Return the [X, Y] coordinate for the center point of the cell that contains the specified text.  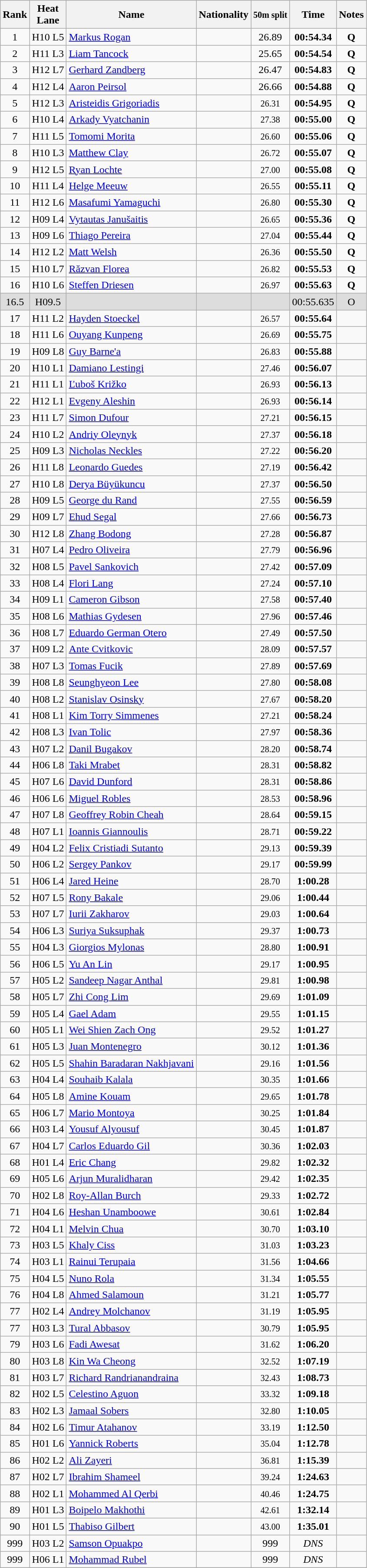
71 [15, 1212]
H12 L8 [48, 534]
35 [15, 616]
21 [15, 384]
1:01.09 [313, 997]
00:56.07 [313, 368]
61 [15, 1047]
1:00.44 [313, 897]
27.58 [270, 600]
Andrey Molchanov [131, 1311]
Time [313, 15]
H06 L8 [48, 765]
00:56.20 [313, 450]
H02 L7 [48, 1477]
00:55.06 [313, 136]
Giorgios Mylonas [131, 947]
Juan Montenegro [131, 1047]
1:01.56 [313, 1063]
27.28 [270, 534]
19 [15, 351]
1:00.73 [313, 931]
H05 L8 [48, 1096]
Mohammed Al Qerbi [131, 1493]
Thabiso Gilbert [131, 1526]
Thiago Pereira [131, 236]
1 [15, 37]
83 [15, 1411]
00:57.57 [313, 649]
29.65 [270, 1096]
1:10.05 [313, 1411]
45 [15, 782]
Nicholas Neckles [131, 450]
24 [15, 434]
29.69 [270, 997]
1:02.35 [313, 1179]
1:00.91 [313, 947]
27.67 [270, 699]
H07 L7 [48, 914]
85 [15, 1444]
90 [15, 1526]
Pavel Sankovich [131, 567]
Iurii Zakharov [131, 914]
27.89 [270, 666]
26 [15, 467]
00:55.64 [313, 318]
30.35 [270, 1080]
3 [15, 70]
27.46 [270, 368]
00:54.83 [313, 70]
Damiano Lestingi [131, 368]
Roy-Allan Burch [131, 1195]
Ryan Lochte [131, 169]
H12 L3 [48, 103]
59 [15, 1014]
Gael Adam [131, 1014]
00:57.69 [313, 666]
87 [15, 1477]
31.21 [270, 1295]
70 [15, 1195]
1:00.28 [313, 881]
H06 L7 [48, 1113]
H12 L1 [48, 401]
Rank [15, 15]
74 [15, 1261]
26.72 [270, 153]
29.42 [270, 1179]
26.60 [270, 136]
H11 L1 [48, 384]
8 [15, 153]
29.37 [270, 931]
1:01.66 [313, 1080]
00:54.88 [313, 87]
00:57.10 [313, 583]
Heshan Unamboowe [131, 1212]
12 [15, 219]
35.04 [270, 1444]
Simon Dufour [131, 417]
32.43 [270, 1378]
00:56.96 [313, 550]
H06 L3 [48, 931]
H04 L7 [48, 1146]
37 [15, 649]
27.66 [270, 517]
00:57.50 [313, 633]
H02 L5 [48, 1394]
00:57.09 [313, 567]
H08 L4 [48, 583]
32 [15, 567]
30 [15, 534]
29 [15, 517]
H11 L5 [48, 136]
00:57.40 [313, 600]
Liam Tancock [131, 53]
27.22 [270, 450]
1:09.18 [313, 1394]
00:56.73 [313, 517]
26.36 [270, 252]
Masafumi Yamaguchi [131, 202]
20 [15, 368]
1:02.32 [313, 1162]
Celestino Aguon [131, 1394]
1:06.20 [313, 1344]
H05 L1 [48, 1030]
H05 L4 [48, 1014]
Carlos Eduardo Gil [131, 1146]
H08 L3 [48, 732]
Ali Zayeri [131, 1460]
H09.5 [48, 302]
O [351, 302]
Rony Bakale [131, 897]
51 [15, 881]
00:56.14 [313, 401]
42.61 [270, 1510]
31.62 [270, 1344]
H05 L2 [48, 980]
33 [15, 583]
Jamaal Sobers [131, 1411]
H09 L6 [48, 236]
1:01.15 [313, 1014]
6 [15, 120]
H03 L6 [48, 1344]
1:12.50 [313, 1427]
Souhaib Kalala [131, 1080]
Miguel Robles [131, 798]
H10 L6 [48, 285]
Notes [351, 15]
4 [15, 87]
54 [15, 931]
28.70 [270, 881]
H06 L1 [48, 1560]
65 [15, 1113]
H05 L6 [48, 1179]
00:56.13 [313, 384]
Tural Abbasov [131, 1328]
1:01.78 [313, 1096]
Flori Lang [131, 583]
H12 L6 [48, 202]
1:05.55 [313, 1278]
H06 L4 [48, 881]
13 [15, 236]
00:58.24 [313, 715]
Melvin Chua [131, 1228]
Boipelo Makhothi [131, 1510]
27.79 [270, 550]
29.13 [270, 848]
1:05.77 [313, 1295]
H04 L5 [48, 1278]
5 [15, 103]
H07 L2 [48, 748]
Richard Randrianandraina [131, 1378]
56 [15, 964]
86 [15, 1460]
00:58.20 [313, 699]
H02 L6 [48, 1427]
Cameron Gibson [131, 600]
58 [15, 997]
27 [15, 484]
H04 L4 [48, 1080]
Gerhard Zandberg [131, 70]
Leonardo Guedes [131, 467]
27.24 [270, 583]
H12 L2 [48, 252]
H10 L2 [48, 434]
1:00.95 [313, 964]
H07 L5 [48, 897]
H12 L5 [48, 169]
10 [15, 186]
Aristeidis Grigoriadis [131, 103]
H08 L8 [48, 682]
49 [15, 848]
14 [15, 252]
00:55.44 [313, 236]
H01 L4 [48, 1162]
Ouyang Kunpeng [131, 335]
00:56.18 [313, 434]
Timur Atahanov [131, 1427]
9 [15, 169]
H04 L6 [48, 1212]
27.19 [270, 467]
30.25 [270, 1113]
Name [131, 15]
H01 L6 [48, 1444]
16.5 [15, 302]
H10 L1 [48, 368]
Ivan Tolic [131, 732]
28.09 [270, 649]
29.81 [270, 980]
82 [15, 1394]
00:55.00 [313, 120]
Andriy Oleynyk [131, 434]
81 [15, 1378]
73 [15, 1245]
Khaly Ciss [131, 1245]
30.79 [270, 1328]
1:24.75 [313, 1493]
H03 L7 [48, 1378]
50 [15, 864]
26.57 [270, 318]
26.89 [270, 37]
00:55.08 [313, 169]
88 [15, 1493]
00:55.88 [313, 351]
00:58.74 [313, 748]
Ibrahim Shameel [131, 1477]
H09 L8 [48, 351]
H01 L5 [48, 1526]
27.80 [270, 682]
00:56.15 [313, 417]
00:55.07 [313, 153]
00:57.46 [313, 616]
38 [15, 666]
30.12 [270, 1047]
1:00.98 [313, 980]
28.71 [270, 831]
Taki Mrabet [131, 765]
00:56.42 [313, 467]
H05 L7 [48, 997]
H11 L4 [48, 186]
H11 L2 [48, 318]
1:32.14 [313, 1510]
Markus Rogan [131, 37]
1:02.84 [313, 1212]
1:12.78 [313, 1444]
1:01.27 [313, 1030]
H06 L5 [48, 964]
H03 L1 [48, 1261]
H03 L2 [48, 1543]
Nuno Rola [131, 1278]
00:55.635 [313, 302]
H10 L7 [48, 269]
Wei Shien Zach Ong [131, 1030]
H08 L2 [48, 699]
2 [15, 53]
53 [15, 914]
39.24 [270, 1477]
44 [15, 765]
H10 L5 [48, 37]
H04 L1 [48, 1228]
H08 L5 [48, 567]
Tomomi Morita [131, 136]
26.97 [270, 285]
28.20 [270, 748]
26.80 [270, 202]
26.47 [270, 70]
Kin Wa Cheong [131, 1361]
29.16 [270, 1063]
68 [15, 1162]
30.70 [270, 1228]
Geoffrey Robin Cheah [131, 815]
H09 L5 [48, 500]
27.49 [270, 633]
22 [15, 401]
31.34 [270, 1278]
00:55.36 [313, 219]
Ľuboš Križko [131, 384]
1:03.10 [313, 1228]
H02 L1 [48, 1493]
29.03 [270, 914]
Jared Heine [131, 881]
Yannick Roberts [131, 1444]
1:35.01 [313, 1526]
H12 L7 [48, 70]
60 [15, 1030]
H03 L3 [48, 1328]
1:01.87 [313, 1129]
00:56.50 [313, 484]
H11 L3 [48, 53]
Sandeep Nagar Anthal [131, 980]
30.45 [270, 1129]
1:03.23 [313, 1245]
00:54.34 [313, 37]
26.55 [270, 186]
18 [15, 335]
1:07.19 [313, 1361]
28.64 [270, 815]
33.32 [270, 1394]
Ante Cvitkovic [131, 649]
Seunghyeon Lee [131, 682]
00:55.53 [313, 269]
43 [15, 748]
00:58.08 [313, 682]
Ioannis Giannoulis [131, 831]
27.04 [270, 236]
H06 L2 [48, 864]
27.00 [270, 169]
31.56 [270, 1261]
57 [15, 980]
Steffen Driesen [131, 285]
00:54.95 [313, 103]
H03 L5 [48, 1245]
00:54.54 [313, 53]
00:55.63 [313, 285]
H11 L7 [48, 417]
Răzvan Florea [131, 269]
28.80 [270, 947]
48 [15, 831]
Samson Opuakpo [131, 1543]
27.97 [270, 732]
1:24.63 [313, 1477]
1:01.36 [313, 1047]
Helge Meeuw [131, 186]
39 [15, 682]
Ahmed Salamoun [131, 1295]
63 [15, 1080]
Mathias Gydesen [131, 616]
Arkady Vyatchanin [131, 120]
84 [15, 1427]
26.82 [270, 269]
H08 L1 [48, 715]
55 [15, 947]
Shahin Baradaran Nakhjavani [131, 1063]
H03 L4 [48, 1129]
00:59.15 [313, 815]
34 [15, 600]
David Dunford [131, 782]
64 [15, 1096]
27.42 [270, 567]
Hayden Stoeckel [131, 318]
Heat Lane [48, 15]
H07 L4 [48, 550]
28 [15, 500]
1:04.66 [313, 1261]
31 [15, 550]
Mohammad Rubel [131, 1560]
43.00 [270, 1526]
17 [15, 318]
30.36 [270, 1146]
00:58.82 [313, 765]
H11 L6 [48, 335]
H07 L1 [48, 831]
00:55.50 [313, 252]
27.96 [270, 616]
79 [15, 1344]
Aaron Peirsol [131, 87]
Sergey Pankov [131, 864]
H09 L3 [48, 450]
26.69 [270, 335]
Pedro Oliveira [131, 550]
25.65 [270, 53]
46 [15, 798]
30.61 [270, 1212]
H05 L5 [48, 1063]
H09 L7 [48, 517]
1:08.73 [313, 1378]
16 [15, 285]
29.06 [270, 897]
80 [15, 1361]
36 [15, 633]
H03 L8 [48, 1361]
H06 L6 [48, 798]
1:02.03 [313, 1146]
31.19 [270, 1311]
Matt Welsh [131, 252]
Stanislav Osinsky [131, 699]
Nationality [224, 15]
47 [15, 815]
H02 L8 [48, 1195]
1:02.72 [313, 1195]
00:59.99 [313, 864]
00:58.96 [313, 798]
75 [15, 1278]
26.66 [270, 87]
1:00.64 [313, 914]
Felix Cristiadi Sutanto [131, 848]
89 [15, 1510]
26.83 [270, 351]
15 [15, 269]
H08 L7 [48, 633]
H01 L3 [48, 1510]
00:59.22 [313, 831]
29.55 [270, 1014]
H11 L8 [48, 467]
Mario Montoya [131, 1113]
H09 L1 [48, 600]
H07 L6 [48, 782]
32.80 [270, 1411]
31.03 [270, 1245]
H04 L2 [48, 848]
1:15.39 [313, 1460]
Ehud Segal [131, 517]
26.31 [270, 103]
H04 L3 [48, 947]
H02 L4 [48, 1311]
32.52 [270, 1361]
H10 L4 [48, 120]
40.46 [270, 1493]
27.38 [270, 120]
52 [15, 897]
66 [15, 1129]
Guy Barne'a [131, 351]
25 [15, 450]
Matthew Clay [131, 153]
H07 L3 [48, 666]
Amine Kouam [131, 1096]
00:58.36 [313, 732]
33.19 [270, 1427]
00:58.86 [313, 782]
Suriya Suksuphak [131, 931]
H10 L8 [48, 484]
00:56.87 [313, 534]
Eric Chang [131, 1162]
29.33 [270, 1195]
H12 L4 [48, 87]
23 [15, 417]
H02 L3 [48, 1411]
Derya Büyükuncu [131, 484]
50m split [270, 15]
7 [15, 136]
Arjun Muralidharan [131, 1179]
Kim Torry Simmenes [131, 715]
40 [15, 699]
27.55 [270, 500]
H05 L3 [48, 1047]
00:56.59 [313, 500]
29.82 [270, 1162]
72 [15, 1228]
Vytautas Janušaitis [131, 219]
69 [15, 1179]
26.65 [270, 219]
11 [15, 202]
H02 L2 [48, 1460]
Eduardo German Otero [131, 633]
Yu An Lin [131, 964]
Evgeny Aleshin [131, 401]
Rainui Terupaia [131, 1261]
1:01.84 [313, 1113]
42 [15, 732]
00:59.39 [313, 848]
62 [15, 1063]
28.53 [270, 798]
76 [15, 1295]
Zhi Cong Lim [131, 997]
67 [15, 1146]
George du Rand [131, 500]
00:55.11 [313, 186]
36.81 [270, 1460]
00:55.30 [313, 202]
Fadi Awesat [131, 1344]
H07 L8 [48, 815]
29.52 [270, 1030]
41 [15, 715]
H09 L2 [48, 649]
H10 L3 [48, 153]
H04 L8 [48, 1295]
H09 L4 [48, 219]
Yousuf Alyousuf [131, 1129]
H08 L6 [48, 616]
00:55.75 [313, 335]
Danil Bugakov [131, 748]
Tomas Fucik [131, 666]
Zhang Bodong [131, 534]
